Capture the cell that displays the provided text and extract its (x, y) central coordinate. 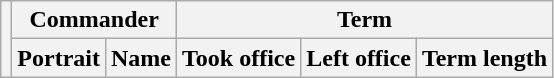
Term (365, 20)
Left office (359, 58)
Name (140, 58)
Portrait (59, 58)
Commander (94, 20)
Took office (239, 58)
Term length (484, 58)
